Identify which cell holds the provided text, then report its [X, Y] central coordinate. 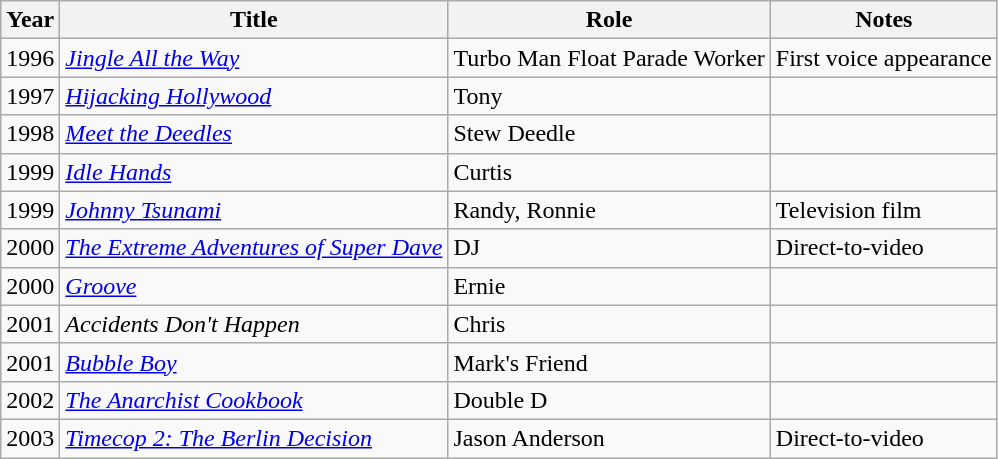
Timecop 2: The Berlin Decision [254, 438]
The Anarchist Cookbook [254, 400]
Hijacking Hollywood [254, 96]
Ernie [609, 286]
Meet the Deedles [254, 134]
Year [30, 20]
Double D [609, 400]
Idle Hands [254, 172]
Stew Deedle [609, 134]
Accidents Don't Happen [254, 324]
DJ [609, 248]
The Extreme Adventures of Super Dave [254, 248]
Mark's Friend [609, 362]
Bubble Boy [254, 362]
Role [609, 20]
Turbo Man Float Parade Worker [609, 58]
Jason Anderson [609, 438]
2002 [30, 400]
Television film [884, 210]
1997 [30, 96]
1996 [30, 58]
Johnny Tsunami [254, 210]
First voice appearance [884, 58]
Chris [609, 324]
Groove [254, 286]
Randy, Ronnie [609, 210]
Curtis [609, 172]
Notes [884, 20]
1998 [30, 134]
2003 [30, 438]
Tony [609, 96]
Jingle All the Way [254, 58]
Title [254, 20]
